Find where the given text appears and provide that cell's center as [x, y] coordinate. 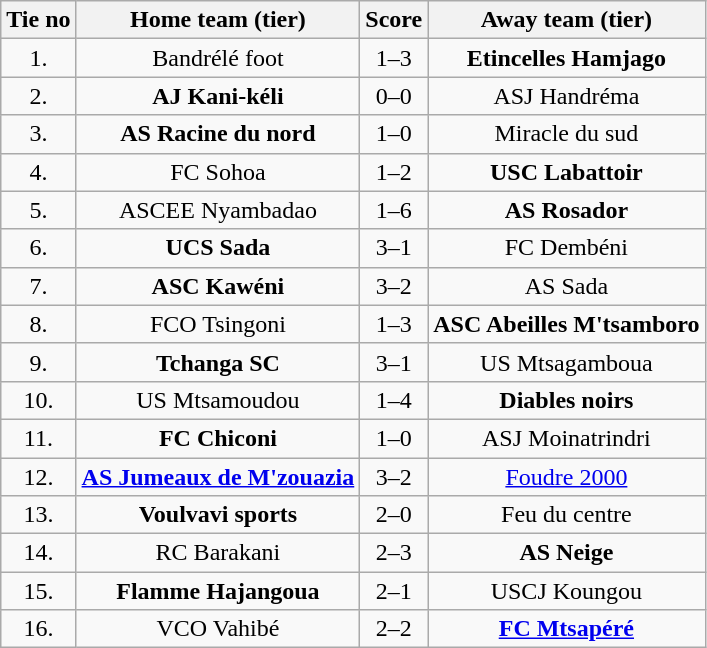
Away team (tier) [566, 20]
US Mtsamoudou [218, 400]
2–2 [394, 629]
11. [38, 438]
Miracle du sud [566, 134]
4. [38, 172]
AS Neige [566, 553]
15. [38, 591]
1–4 [394, 400]
Tie no [38, 20]
1–2 [394, 172]
Feu du centre [566, 515]
Foudre 2000 [566, 477]
ASJ Handréma [566, 96]
2–1 [394, 591]
ASJ Moinatrindri [566, 438]
5. [38, 210]
RC Barakani [218, 553]
ASC Abeilles M'tsamboro [566, 324]
2–0 [394, 515]
1–6 [394, 210]
AS Racine du nord [218, 134]
13. [38, 515]
USC Labattoir [566, 172]
FC Dembéni [566, 248]
AS Jumeaux de M'zouazia [218, 477]
Diables noirs [566, 400]
AS Rosador [566, 210]
9. [38, 362]
VCO Vahibé [218, 629]
14. [38, 553]
Bandrélé foot [218, 58]
ASCEE Nyambadao [218, 210]
FC Mtsapéré [566, 629]
2. [38, 96]
1. [38, 58]
Voulvavi sports [218, 515]
Tchanga SC [218, 362]
FC Sohoa [218, 172]
6. [38, 248]
2–3 [394, 553]
0–0 [394, 96]
10. [38, 400]
FCO Tsingoni [218, 324]
AJ Kani-kéli [218, 96]
Flamme Hajangoua [218, 591]
FC Chiconi [218, 438]
8. [38, 324]
7. [38, 286]
US Mtsagamboua [566, 362]
AS Sada [566, 286]
16. [38, 629]
3. [38, 134]
Etincelles Hamjago [566, 58]
ASC Kawéni [218, 286]
12. [38, 477]
UCS Sada [218, 248]
USCJ Koungou [566, 591]
Score [394, 20]
Home team (tier) [218, 20]
